Extract the (X, Y) coordinate from the center of the cell holding the provided text.  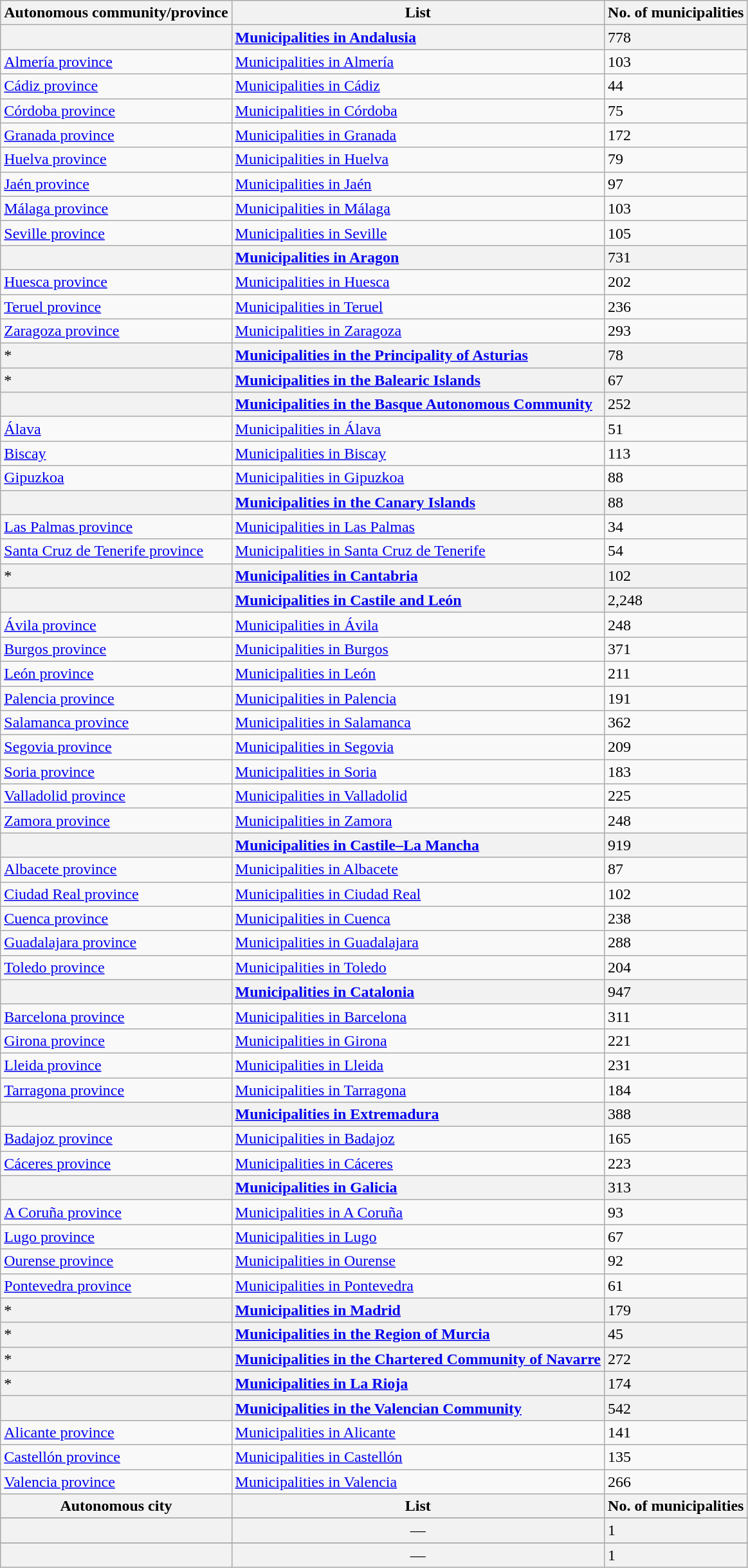
Gipuzkoa (116, 478)
Municipalities in the Basque Autonomous Community (418, 405)
54 (676, 551)
Municipalities in Las Palmas (418, 527)
Almería province (116, 62)
266 (676, 1481)
Municipalities in Guadalajara (418, 943)
A Coruña province (116, 1212)
Badajoz province (116, 1139)
97 (676, 184)
Municipalities in Lugo (418, 1237)
Municipalities in Salamanca (418, 723)
Municipalities in Álava (418, 429)
288 (676, 943)
Municipalities in Burgos (418, 649)
Córdoba province (116, 111)
Municipalities in Castile–La Mancha (418, 845)
75 (676, 111)
Municipalities in Córdoba (418, 111)
221 (676, 1041)
Municipalities in Huelva (418, 160)
211 (676, 673)
311 (676, 1016)
61 (676, 1286)
172 (676, 135)
293 (676, 331)
Municipalities in the Principality of Asturias (418, 356)
Municipalities in Granada (418, 135)
919 (676, 845)
Municipalities in Andalusia (418, 37)
Tarragona province (116, 1090)
Toledo province (116, 967)
Autonomous city (116, 1506)
Municipalities in Madrid (418, 1310)
113 (676, 453)
45 (676, 1335)
Municipalities in Badajoz (418, 1139)
Municipalities in Barcelona (418, 1016)
Ciudad Real province (116, 894)
202 (676, 282)
Municipalities in Teruel (418, 307)
Burgos province (116, 649)
Cuenca province (116, 918)
313 (676, 1188)
Granada province (116, 135)
Municipalities in Ávila (418, 624)
272 (676, 1359)
Municipalities in Jaén (418, 184)
236 (676, 307)
León province (116, 673)
141 (676, 1432)
Municipalities in Cádiz (418, 86)
Cáceres province (116, 1163)
209 (676, 747)
Albacete province (116, 870)
Municipalities in Málaga (418, 208)
Huelva province (116, 160)
Municipalities in Girona (418, 1041)
174 (676, 1383)
Valladolid province (116, 796)
Guadalajara province (116, 943)
Municipalities in Seville (418, 233)
231 (676, 1065)
371 (676, 649)
Barcelona province (116, 1016)
Municipalities in Biscay (418, 453)
92 (676, 1261)
Municipalities in Huesca (418, 282)
542 (676, 1408)
Santa Cruz de Tenerife province (116, 551)
44 (676, 86)
Zamora province (116, 821)
Municipalities in Extremadura (418, 1115)
362 (676, 723)
Lugo province (116, 1237)
Municipalities in Gipuzkoa (418, 478)
Municipalities in Zamora (418, 821)
Municipalities in Ciudad Real (418, 894)
Jaén province (116, 184)
184 (676, 1090)
Municipalities in the Region of Murcia (418, 1335)
Municipalities in Cuenca (418, 918)
Palencia province (116, 698)
79 (676, 160)
Municipalities in Santa Cruz de Tenerife (418, 551)
183 (676, 772)
Cádiz province (116, 86)
Ourense province (116, 1261)
179 (676, 1310)
Municipalities in Aragon (418, 257)
Las Palmas province (116, 527)
Ávila province (116, 624)
34 (676, 527)
Salamanca province (116, 723)
223 (676, 1163)
Alicante province (116, 1432)
105 (676, 233)
Álava (116, 429)
Castellón province (116, 1457)
252 (676, 405)
Málaga province (116, 208)
Municipalities in Almería (418, 62)
778 (676, 37)
947 (676, 992)
Municipalities in Albacete (418, 870)
Municipalities in Cantabria (418, 576)
Valencia province (116, 1481)
87 (676, 870)
Municipalities in Pontevedra (418, 1286)
Pontevedra province (116, 1286)
Lleida province (116, 1065)
Municipalities in La Rioja (418, 1383)
191 (676, 698)
Segovia province (116, 747)
Municipalities in Segovia (418, 747)
Municipalities in the Canary Islands (418, 502)
204 (676, 967)
Municipalities in Valencia (418, 1481)
Municipalities in Palencia (418, 698)
Municipalities in Alicante (418, 1432)
Municipalities in the Valencian Community (418, 1408)
Municipalities in Zaragoza (418, 331)
Municipalities in Lleida (418, 1065)
Municipalities in Toledo (418, 967)
Municipalities in Galicia (418, 1188)
Municipalities in Castile and León (418, 600)
Seville province (116, 233)
Municipalities in the Balearic Islands (418, 380)
238 (676, 918)
731 (676, 257)
Municipalities in Cáceres (418, 1163)
388 (676, 1115)
Teruel province (116, 307)
Municipalities in the Chartered Community of Navarre (418, 1359)
78 (676, 356)
135 (676, 1457)
Municipalities in Castellón (418, 1457)
93 (676, 1212)
2,248 (676, 600)
Municipalities in Soria (418, 772)
Girona province (116, 1041)
Municipalities in Tarragona (418, 1090)
225 (676, 796)
51 (676, 429)
Municipalities in Ourense (418, 1261)
Huesca province (116, 282)
Municipalities in Valladolid (418, 796)
Autonomous community/province (116, 13)
165 (676, 1139)
Soria province (116, 772)
Biscay (116, 453)
Municipalities in A Coruña (418, 1212)
Municipalities in León (418, 673)
Zaragoza province (116, 331)
Municipalities in Catalonia (418, 992)
